Determine the [x, y] coordinate at the center of the cell enclosing the given text.  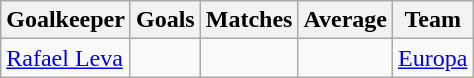
Matches [249, 20]
Average [346, 20]
Goalkeeper [66, 20]
Team [432, 20]
Rafael Leva [66, 58]
Europa [432, 58]
Goals [165, 20]
